Scan for the cell matching the given text and deliver its [x, y] coordinate at center. 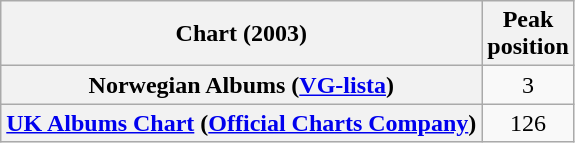
Norwegian Albums (VG-lista) [242, 85]
Peakposition [528, 34]
126 [528, 123]
3 [528, 85]
UK Albums Chart (Official Charts Company) [242, 123]
Chart (2003) [242, 34]
